Output the (X, Y) coordinate of the center of the cell containing the given text.  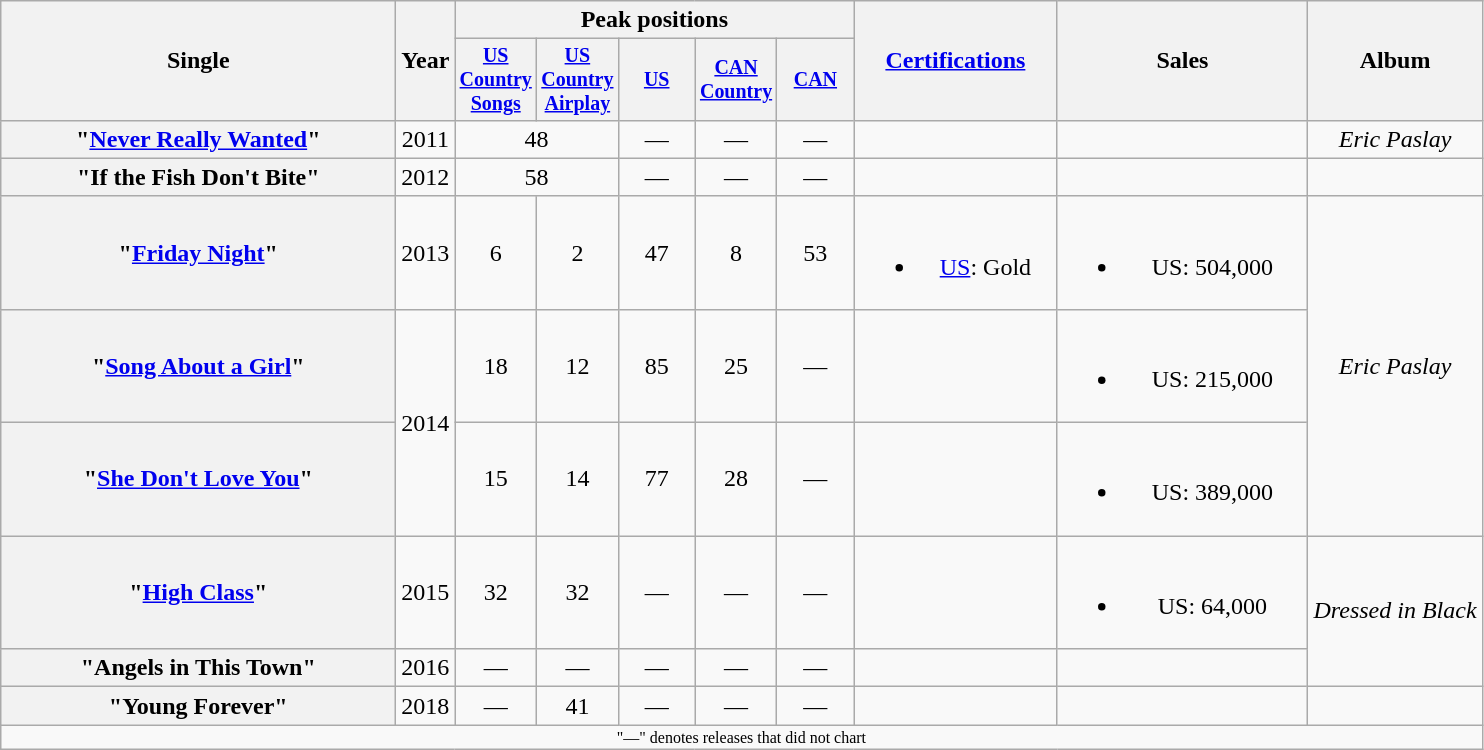
Year (426, 61)
2014 (426, 422)
"If the Fish Don't Bite" (198, 177)
2018 (426, 706)
2 (578, 252)
Dressed in Black (1395, 612)
Peak positions (654, 20)
"Young Forever" (198, 706)
"Song About a Girl" (198, 366)
US: 504,000 (1182, 252)
Album (1395, 61)
18 (496, 366)
48 (536, 139)
US (656, 80)
47 (656, 252)
77 (656, 480)
US: 64,000 (1182, 592)
53 (816, 252)
6 (496, 252)
8 (736, 252)
US: 389,000 (1182, 480)
Sales (1182, 61)
"High Class" (198, 592)
"Angels in This Town" (198, 668)
"—" denotes releases that did not chart (742, 737)
2016 (426, 668)
"Never Really Wanted" (198, 139)
US: 215,000 (1182, 366)
US Country Songs (496, 80)
2011 (426, 139)
25 (736, 366)
85 (656, 366)
28 (736, 480)
US Country Airplay (578, 80)
US: Gold (956, 252)
41 (578, 706)
58 (536, 177)
14 (578, 480)
CAN (816, 80)
2012 (426, 177)
15 (496, 480)
Single (198, 61)
12 (578, 366)
Certifications (956, 61)
"Friday Night" (198, 252)
CAN Country (736, 80)
"She Don't Love You" (198, 480)
2013 (426, 252)
2015 (426, 592)
